Extract the (X, Y) coordinate from the center of the cell holding the provided text.  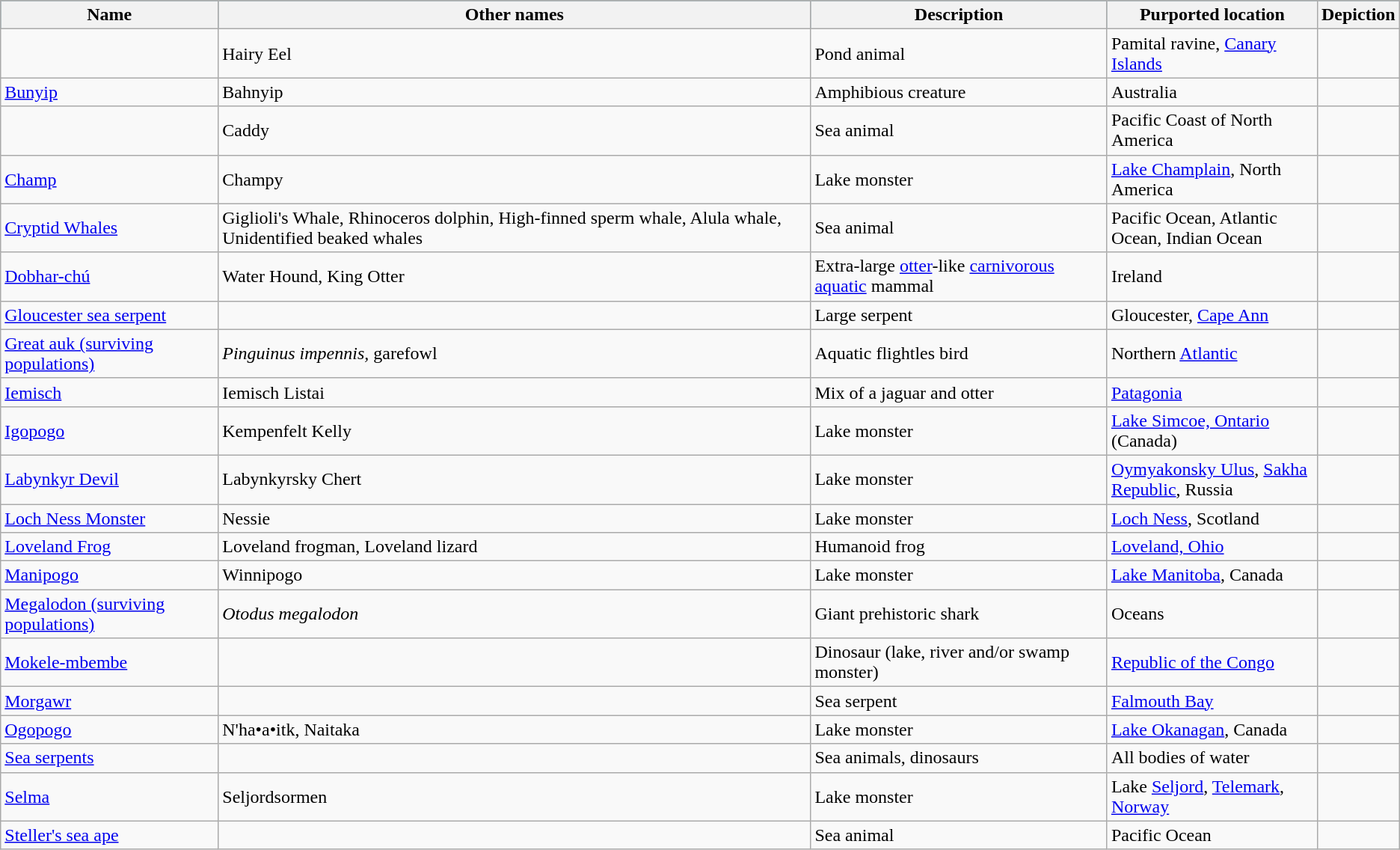
Loveland frogman, Loveland lizard (515, 547)
Hairy Eel (515, 54)
Lake Okanagan, Canada (1212, 730)
Aquatic flightles bird (959, 353)
Sea serpent (959, 701)
Winnipogo (515, 575)
Large serpent (959, 315)
Pacific Coast of North America (1212, 130)
Seljordsormen (515, 796)
Great auk (surviving populations) (109, 353)
Bunyip (109, 92)
Ireland (1212, 277)
N'ha•a•itk, Naitaka (515, 730)
Megalodon (surviving populations) (109, 614)
Manipogo (109, 575)
Republic of the Congo (1212, 663)
Labynkyr Devil (109, 479)
Otodus megalodon (515, 614)
Depiction (1358, 15)
Bahnyip (515, 92)
Gloucester, Cape Ann (1212, 315)
Sea animals, dinosaurs (959, 758)
Lake Seljord, Telemark, Norway (1212, 796)
Pacific Ocean (1212, 835)
Ogopogo (109, 730)
Iemisch Listai (515, 392)
Dobhar-chú (109, 277)
Northern Atlantic (1212, 353)
Lake Simcoe, Ontario (Canada) (1212, 431)
Mix of a jaguar and otter (959, 392)
Champy (515, 180)
Lake Champlain, North America (1212, 180)
Extra-large otter-like carnivorous aquatic mammal (959, 277)
Lake Manitoba, Canada (1212, 575)
Pond animal (959, 54)
Purported location (1212, 15)
Labynkyrsky Chert (515, 479)
Morgawr (109, 701)
Caddy (515, 130)
Champ (109, 180)
Falmouth Bay (1212, 701)
Igopogo (109, 431)
Oymyakonsky Ulus, Sakha Republic, Russia (1212, 479)
Cryptid Whales (109, 227)
Sea serpents (109, 758)
Loveland, Ohio (1212, 547)
Steller's sea ape (109, 835)
Description (959, 15)
Dinosaur (lake, river and/or swamp monster) (959, 663)
Amphibious creature (959, 92)
Gloucester sea serpent (109, 315)
Mokele-mbembe (109, 663)
Oceans (1212, 614)
Name (109, 15)
Patagonia (1212, 392)
Pamital ravine, Canary Islands (1212, 54)
Pacific Ocean, Atlantic Ocean, Indian Ocean (1212, 227)
Humanoid frog (959, 547)
Giant prehistoric shark (959, 614)
Loch Ness, Scotland (1212, 519)
Kempenfelt Kelly (515, 431)
Giglioli's Whale, Rhinoceros dolphin, High-finned sperm whale, Alula whale, Unidentified beaked whales (515, 227)
Iemisch (109, 392)
Other names (515, 15)
All bodies of water (1212, 758)
Nessie (515, 519)
Australia (1212, 92)
Selma (109, 796)
Water Hound, King Otter (515, 277)
Pinguinus impennis, garefowl (515, 353)
Loveland Frog (109, 547)
Loch Ness Monster (109, 519)
